Scan for the cell matching the given text and deliver its [X, Y] coordinate at center. 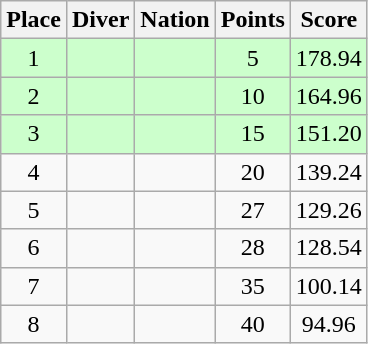
6 [34, 248]
Diver [100, 20]
178.94 [328, 58]
7 [34, 286]
35 [252, 286]
Score [328, 20]
20 [252, 172]
129.26 [328, 210]
15 [252, 134]
2 [34, 96]
Points [252, 20]
1 [34, 58]
10 [252, 96]
3 [34, 134]
Nation [175, 20]
4 [34, 172]
164.96 [328, 96]
151.20 [328, 134]
40 [252, 324]
8 [34, 324]
Place [34, 20]
94.96 [328, 324]
28 [252, 248]
139.24 [328, 172]
100.14 [328, 286]
27 [252, 210]
128.54 [328, 248]
